For the text-containing cell, return its midpoint in (x, y) coordinate format. 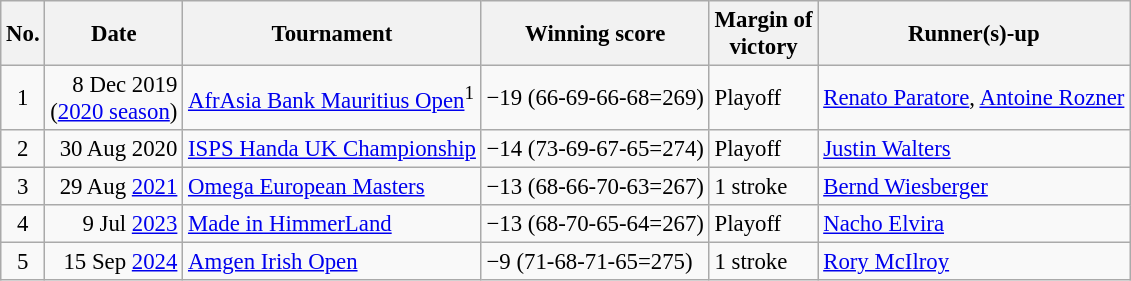
−13 (68-70-65-64=267) (595, 224)
Runner(s)-up (974, 34)
5 (23, 262)
Amgen Irish Open (332, 262)
AfrAsia Bank Mauritius Open1 (332, 98)
29 Aug 2021 (114, 187)
Bernd Wiesberger (974, 187)
−13 (68-66-70-63=267) (595, 187)
Renato Paratore, Antoine Rozner (974, 98)
30 Aug 2020 (114, 149)
−19 (66-69-66-68=269) (595, 98)
Rory McIlroy (974, 262)
Made in HimmerLand (332, 224)
Nacho Elvira (974, 224)
Justin Walters (974, 149)
−14 (73-69-67-65=274) (595, 149)
Tournament (332, 34)
3 (23, 187)
Winning score (595, 34)
ISPS Handa UK Championship (332, 149)
1 (23, 98)
Omega European Masters (332, 187)
9 Jul 2023 (114, 224)
8 Dec 2019(2020 season) (114, 98)
15 Sep 2024 (114, 262)
2 (23, 149)
No. (23, 34)
−9 (71-68-71-65=275) (595, 262)
Margin ofvictory (764, 34)
4 (23, 224)
Date (114, 34)
